Provide the (x, y) coordinate of the cell's center where the given text is located.  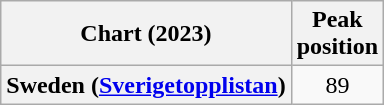
Peakposition (337, 34)
Sweden (Sverigetopplistan) (146, 85)
Chart (2023) (146, 34)
89 (337, 85)
